Extract the (x, y) coordinate from the center of the cell holding the provided text.  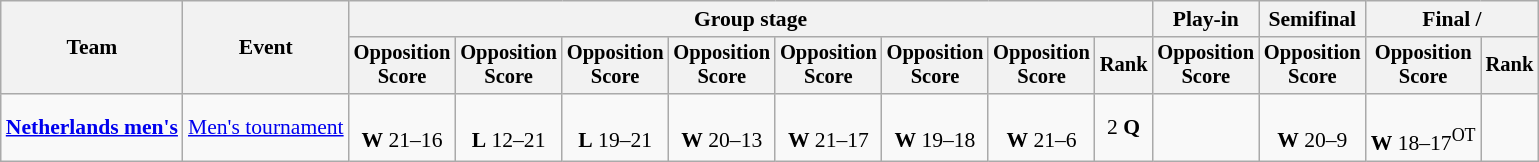
W 21–17 (828, 128)
W 20–13 (722, 128)
Play-in (1206, 19)
Netherlands men's (92, 128)
W 19–18 (936, 128)
W 20–9 (1312, 128)
Semifinal (1312, 19)
Men's tournament (266, 128)
L 12–21 (508, 128)
2 Q (1124, 128)
W 18–17OT (1424, 128)
Event (266, 48)
L 19–21 (616, 128)
Final / (1452, 19)
W 21–16 (402, 128)
W 21–6 (1042, 128)
Group stage (751, 19)
Team (92, 48)
